Search for the cell housing the specified text and yield its [x, y] center coordinate. 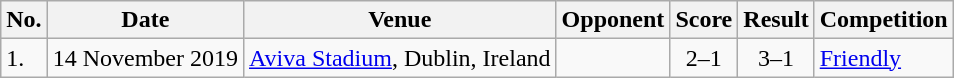
1. [24, 58]
Friendly [884, 58]
3–1 [776, 58]
No. [24, 20]
Date [145, 20]
Result [776, 20]
Competition [884, 20]
Venue [400, 20]
2–1 [704, 58]
Aviva Stadium, Dublin, Ireland [400, 58]
Opponent [613, 20]
Score [704, 20]
14 November 2019 [145, 58]
